Detect which cell encompasses the target text, then output its [X, Y] center coordinate. 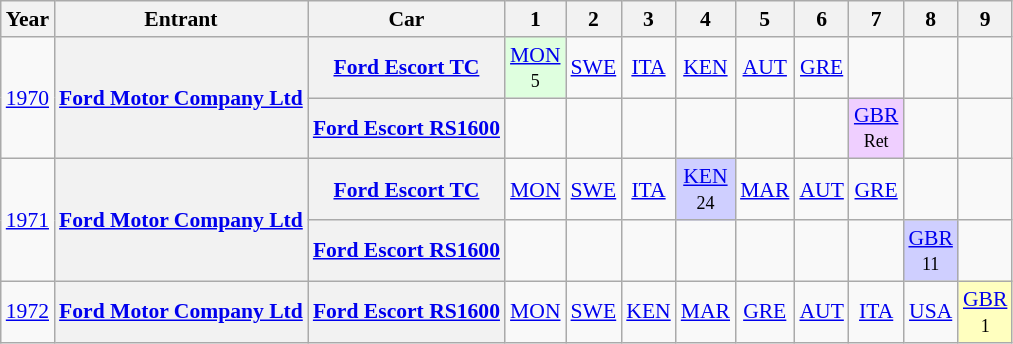
1971 [28, 220]
4 [706, 19]
USA [930, 312]
GBRRet [876, 128]
MON5 [536, 68]
Entrant [181, 19]
Year [28, 19]
1970 [28, 98]
KEN24 [706, 190]
2 [594, 19]
GBR1 [986, 312]
GBR11 [930, 250]
6 [821, 19]
8 [930, 19]
3 [648, 19]
5 [764, 19]
Car [406, 19]
9 [986, 19]
7 [876, 19]
1972 [28, 312]
1 [536, 19]
